Determine the [X, Y] coordinate at the center of the cell enclosing the given text.  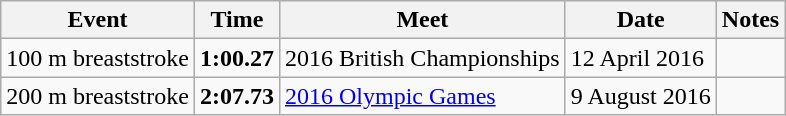
Time [236, 20]
2:07.73 [236, 96]
1:00.27 [236, 58]
2016 British Championships [422, 58]
Meet [422, 20]
100 m breaststroke [98, 58]
12 April 2016 [640, 58]
Event [98, 20]
2016 Olympic Games [422, 96]
Date [640, 20]
9 August 2016 [640, 96]
200 m breaststroke [98, 96]
Notes [750, 20]
